Capture the cell that displays the provided text and extract its [X, Y] central coordinate. 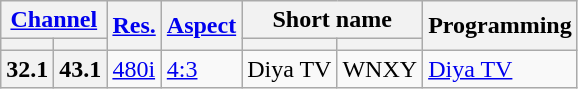
Res. [134, 26]
Aspect [201, 26]
WNXY [380, 69]
4:3 [201, 69]
32.1 [28, 69]
Channel [54, 20]
480i [134, 69]
43.1 [80, 69]
Short name [332, 20]
Programming [500, 26]
